Output the [x, y] coordinate of the center of the cell containing the given text.  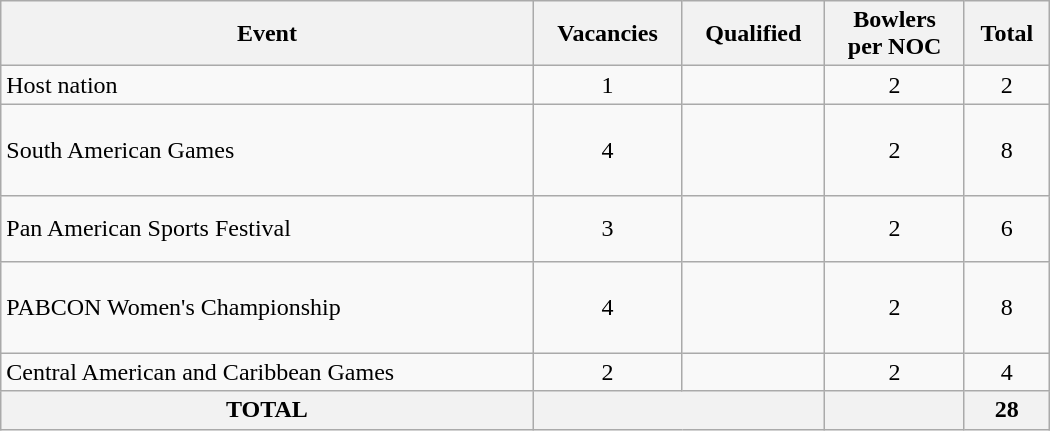
Central American and Caribbean Games [267, 372]
Total [1006, 34]
PABCON Women's Championship [267, 307]
Event [267, 34]
6 [1006, 228]
Vacancies [608, 34]
28 [1006, 410]
3 [608, 228]
South American Games [267, 150]
Bowlers per NOC [895, 34]
Host nation [267, 85]
1 [608, 85]
TOTAL [267, 410]
Qualified [754, 34]
Pan American Sports Festival [267, 228]
